Search for the cell housing the specified text and yield its [X, Y] center coordinate. 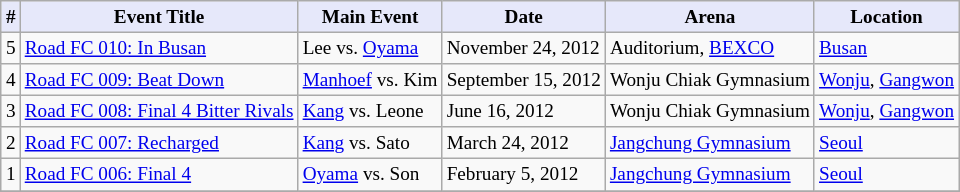
Location [886, 17]
Busan [886, 48]
1 [10, 175]
March 24, 2012 [524, 143]
September 15, 2012 [524, 80]
# [10, 17]
Main Event [370, 17]
Event Title [159, 17]
Road FC 010: In Busan [159, 48]
5 [10, 48]
2 [10, 143]
November 24, 2012 [524, 48]
Road FC 006: Final 4 [159, 175]
Auditorium, BEXCO [710, 48]
4 [10, 80]
Manhoef vs. Kim [370, 80]
Road FC 008: Final 4 Bitter Rivals [159, 111]
February 5, 2012 [524, 175]
3 [10, 111]
Kang vs. Leone [370, 111]
Road FC 009: Beat Down [159, 80]
June 16, 2012 [524, 111]
Arena [710, 17]
Oyama vs. Son [370, 175]
Lee vs. Oyama [370, 48]
Kang vs. Sato [370, 143]
Date [524, 17]
Road FC 007: Recharged [159, 143]
